Detect which cell encompasses the target text, then output its (x, y) center coordinate. 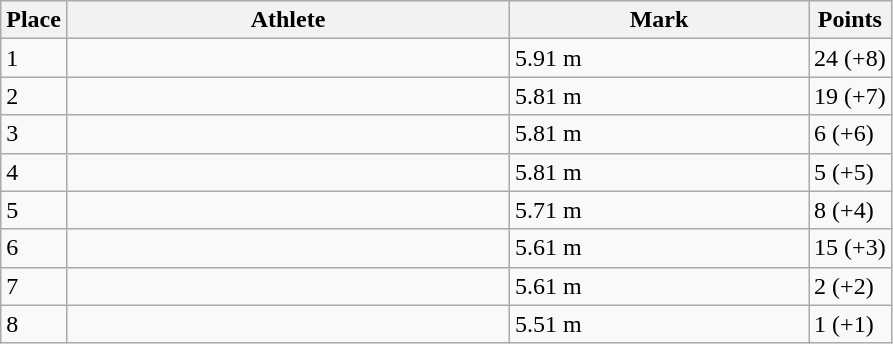
4 (34, 172)
7 (34, 286)
1 (34, 58)
Mark (660, 20)
8 (+4) (850, 210)
19 (+7) (850, 96)
8 (34, 324)
3 (34, 134)
5.51 m (660, 324)
6 (+6) (850, 134)
Place (34, 20)
15 (+3) (850, 248)
2 (+2) (850, 286)
5 (+5) (850, 172)
Athlete (288, 20)
24 (+8) (850, 58)
5.91 m (660, 58)
1 (+1) (850, 324)
2 (34, 96)
6 (34, 248)
5 (34, 210)
Points (850, 20)
5.71 m (660, 210)
